Return the (X, Y) coordinate for the center point of the cell that contains the specified text.  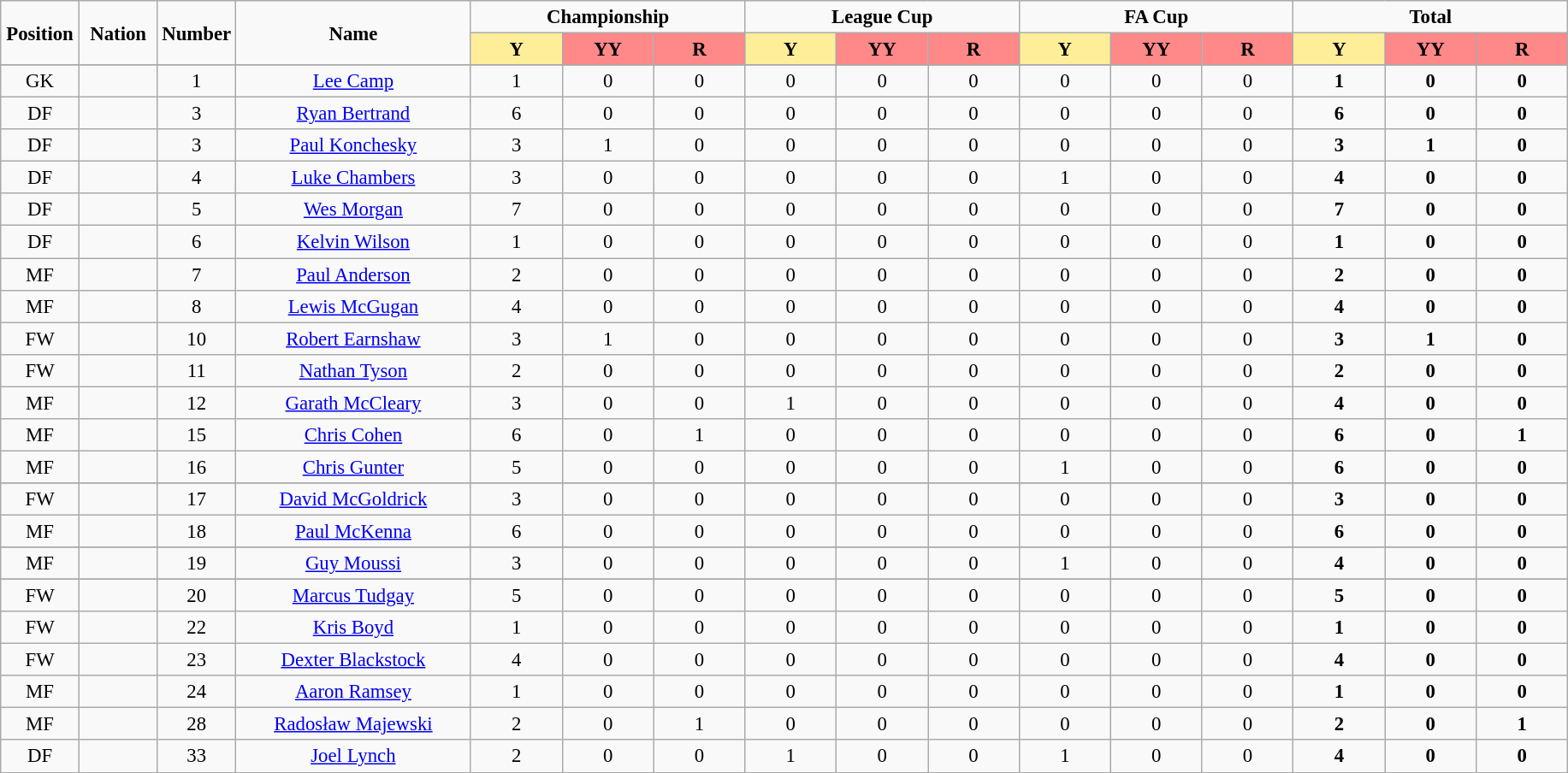
Luke Chambers (354, 178)
Paul McKenna (354, 531)
12 (197, 403)
Dexter Blackstock (354, 660)
Wes Morgan (354, 209)
Garath McCleary (354, 403)
15 (197, 435)
Nation (118, 32)
Chris Cohen (354, 435)
Kelvin Wilson (354, 242)
Kris Boyd (354, 628)
19 (197, 564)
GK (40, 81)
Ryan Bertrand (354, 114)
Joel Lynch (354, 757)
20 (197, 596)
22 (197, 628)
Nathan Tyson (354, 370)
Paul Konchesky (354, 145)
8 (197, 306)
33 (197, 757)
Number (197, 32)
Total (1430, 17)
23 (197, 660)
Position (40, 32)
Marcus Tudgay (354, 596)
Lee Camp (354, 81)
Championship (607, 17)
11 (197, 370)
Lewis McGugan (354, 306)
Robert Earnshaw (354, 339)
Guy Moussi (354, 564)
Chris Gunter (354, 467)
28 (197, 724)
Name (354, 32)
Radosław Majewski (354, 724)
League Cup (883, 17)
FA Cup (1157, 17)
David McGoldrick (354, 499)
10 (197, 339)
24 (197, 692)
Aaron Ramsey (354, 692)
16 (197, 467)
Paul Anderson (354, 274)
17 (197, 499)
18 (197, 531)
